Provide the [x, y] coordinate of the cell's center where the given text is located.  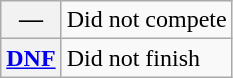
Did not finish [146, 58]
— [31, 20]
Did not compete [146, 20]
DNF [31, 58]
